Extract the [x, y] coordinate from the center of the cell holding the provided text.  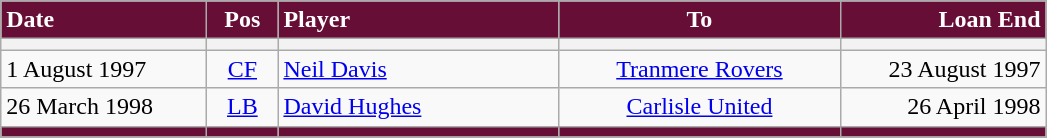
1 August 1997 [104, 69]
Loan End [943, 20]
CF [242, 69]
Pos [242, 20]
26 March 1998 [104, 107]
Tranmere Rovers [700, 69]
To [700, 20]
26 April 1998 [943, 107]
23 August 1997 [943, 69]
Carlisle United [700, 107]
Player [418, 20]
Neil Davis [418, 69]
Date [104, 20]
LB [242, 107]
David Hughes [418, 107]
